Provide the [x, y] coordinate of the cell's center where the given text is located.  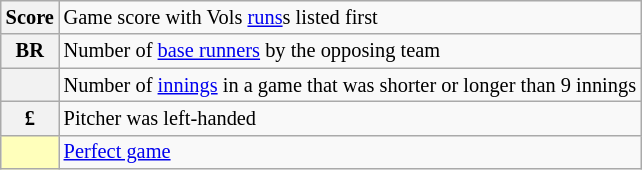
Score [30, 17]
Pitcher was left-handed [350, 118]
Number of innings in a game that was shorter or longer than 9 innings [350, 85]
£ [30, 118]
Number of base runners by the opposing team [350, 51]
BR [30, 51]
Game score with Vols runss listed first [350, 17]
Perfect game [350, 152]
